Identify which cell holds the provided text, then report its [X, Y] central coordinate. 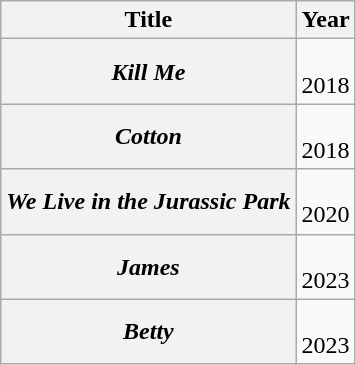
Year [326, 20]
We Live in the Jurassic Park [148, 202]
Cotton [148, 136]
James [148, 266]
2020 [326, 202]
Kill Me [148, 72]
Betty [148, 332]
Title [148, 20]
